Detect which cell encompasses the target text, then output its (X, Y) center coordinate. 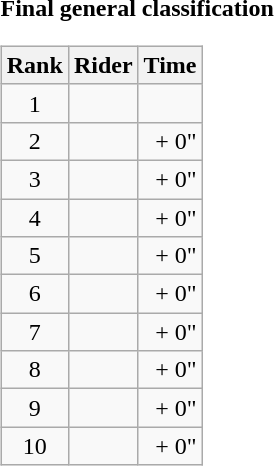
8 (34, 370)
10 (34, 446)
5 (34, 256)
Rank (34, 65)
Time (170, 65)
7 (34, 332)
2 (34, 141)
1 (34, 103)
6 (34, 294)
Rider (103, 65)
4 (34, 217)
9 (34, 408)
3 (34, 179)
